From the cell containing the given text, extract its center point as (X, Y) coordinate. 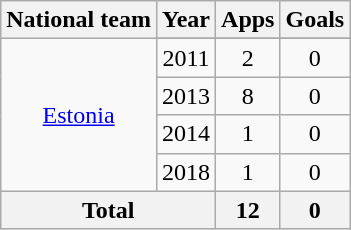
2018 (186, 172)
2014 (186, 134)
Apps (248, 20)
Estonia (79, 115)
2 (248, 58)
2011 (186, 58)
Goals (315, 20)
Total (108, 210)
12 (248, 210)
National team (79, 20)
8 (248, 96)
2013 (186, 96)
Year (186, 20)
